Detect which cell encompasses the target text, then output its (x, y) center coordinate. 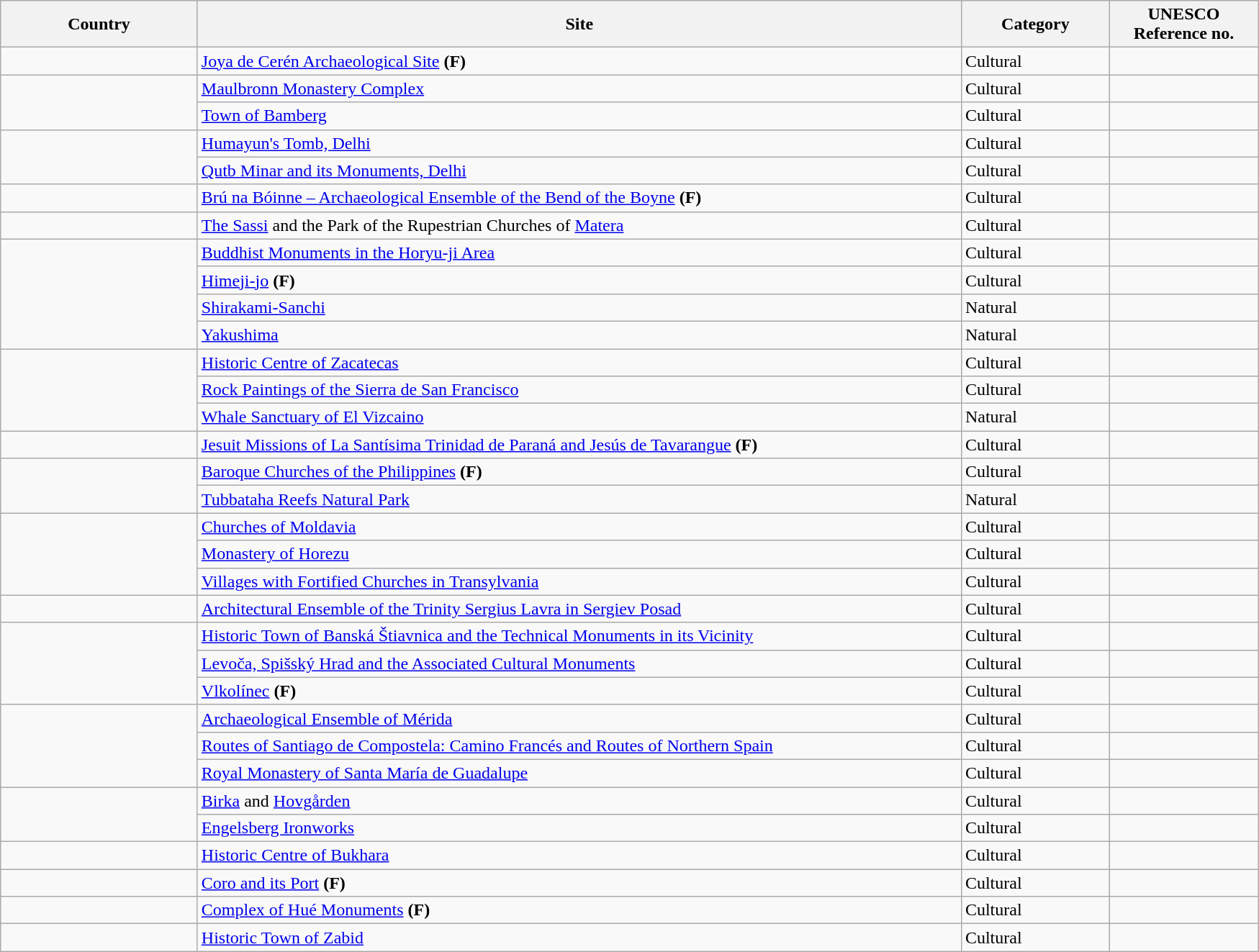
Archaeological Ensemble of Mérida (579, 718)
Maulbronn Monastery Complex (579, 89)
Category (1035, 24)
Vlkolínec (F) (579, 691)
Yakushima (579, 335)
UNESCO Reference no. (1183, 24)
Historic Centre of Zacatecas (579, 362)
Shirakami-Sanchi (579, 307)
Baroque Churches of the Philippines (F) (579, 472)
Villages with Fortified Churches in Transylvania (579, 581)
Country (99, 24)
Historic Town of Banská Štiavnica and the Technical Monuments in its Vicinity (579, 636)
Churches of Moldavia (579, 527)
Levoča, Spišský Hrad and the Associated Cultural Monuments (579, 663)
Buddhist Monuments in the Horyu-ji Area (579, 253)
Historic Town of Zabid (579, 938)
Monastery of Horezu (579, 554)
Historic Centre of Bukhara (579, 856)
Himeji-jo (F) (579, 280)
Routes of Santiago de Compostela: Camino Francés and Routes of Northern Spain (579, 745)
Humayun's Tomb, Delhi (579, 143)
Birka and Hovgården (579, 801)
Tubbataha Reefs Natural Park (579, 499)
Royal Monastery of Santa María de Guadalupe (579, 773)
Qutb Minar and its Monuments, Delhi (579, 171)
Complex of Hué Monuments (F) (579, 910)
Town of Bamberg (579, 116)
Jesuit Missions of La Santísima Trinidad de Paraná and Jesús de Tavarangue (F) (579, 445)
Whale Sanctuary of El Vizcaino (579, 417)
Site (579, 24)
Brú na Bóinne – Archaeological Ensemble of the Bend of the Boyne (F) (579, 198)
Architectural Ensemble of the Trinity Sergius Lavra in Sergiev Posad (579, 609)
Engelsberg Ironworks (579, 828)
Coro and its Port (F) (579, 883)
Rock Paintings of the Sierra de San Francisco (579, 390)
The Sassi and the Park of the Rupestrian Churches of Matera (579, 225)
Joya de Cerén Archaeological Site (F) (579, 61)
